Return the [X, Y] coordinate for the center point of the cell that contains the specified text.  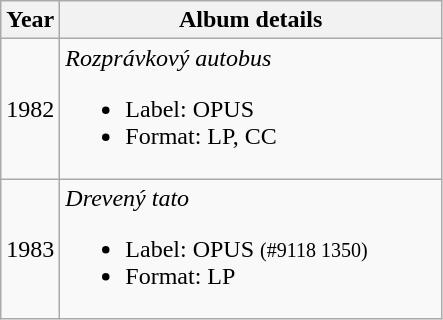
Rozprávkový autobusLabel: OPUSFormat: LP, CC [251, 109]
Year [30, 20]
Album details [251, 20]
Drevený tatoLabel: OPUS (#9118 1350)Format: LP [251, 249]
1983 [30, 249]
1982 [30, 109]
